Pinpoint the cell where the given text exists, returning its (X, Y) midpoint coordinate. 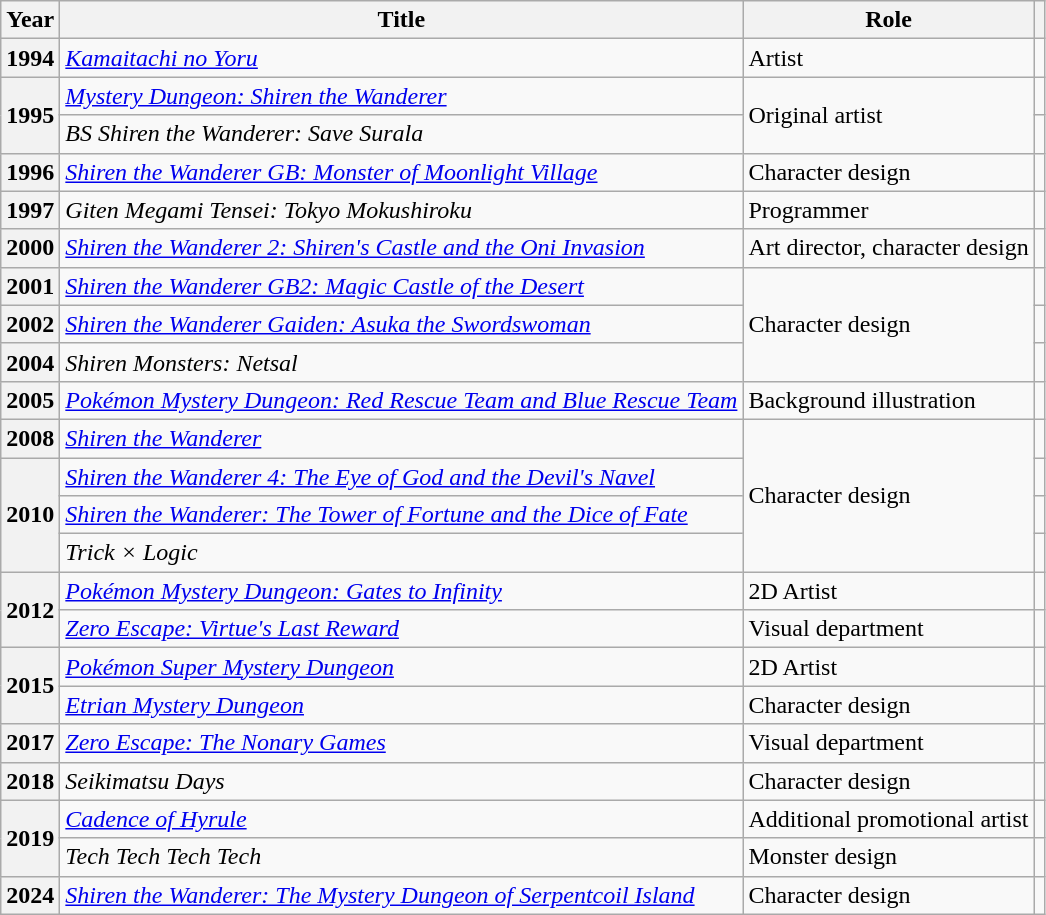
2017 (30, 743)
Shiren the Wanderer 4: The Eye of God and the Devil's Navel (402, 477)
2008 (30, 438)
Shiren the Wanderer Gaiden: Asuka the Swordswoman (402, 324)
Artist (888, 58)
2015 (30, 686)
Shiren the Wanderer GB: Monster of Moonlight Village (402, 172)
2012 (30, 610)
Shiren Monsters: Netsal (402, 362)
Shiren the Wanderer (402, 438)
Programmer (888, 210)
Shiren the Wanderer GB2: Magic Castle of the Desert (402, 286)
Shiren the Wanderer: The Tower of Fortune and the Dice of Fate (402, 515)
Tech Tech Tech Tech (402, 857)
Shiren the Wanderer 2: Shiren's Castle and the Oni Invasion (402, 248)
Mystery Dungeon: Shiren the Wanderer (402, 96)
Pokémon Mystery Dungeon: Red Rescue Team and Blue Rescue Team (402, 400)
Etrian Mystery Dungeon (402, 705)
Role (888, 20)
Background illustration (888, 400)
2019 (30, 838)
BS Shiren the Wanderer: Save Surala (402, 134)
Seikimatsu Days (402, 781)
Giten Megami Tensei: Tokyo Mokushiroku (402, 210)
2024 (30, 895)
2004 (30, 362)
Pokémon Super Mystery Dungeon (402, 667)
Pokémon Mystery Dungeon: Gates to Infinity (402, 591)
2010 (30, 515)
Additional promotional artist (888, 819)
1994 (30, 58)
Year (30, 20)
2018 (30, 781)
1995 (30, 115)
Trick × Logic (402, 553)
2001 (30, 286)
2002 (30, 324)
Shiren the Wanderer: The Mystery Dungeon of Serpentcoil Island (402, 895)
Original artist (888, 115)
Monster design (888, 857)
Art director, character design (888, 248)
Title (402, 20)
1996 (30, 172)
Zero Escape: The Nonary Games (402, 743)
Zero Escape: Virtue's Last Reward (402, 629)
2005 (30, 400)
1997 (30, 210)
Cadence of Hyrule (402, 819)
Kamaitachi no Yoru (402, 58)
2000 (30, 248)
